From the cell containing the given text, extract its center point as (X, Y) coordinate. 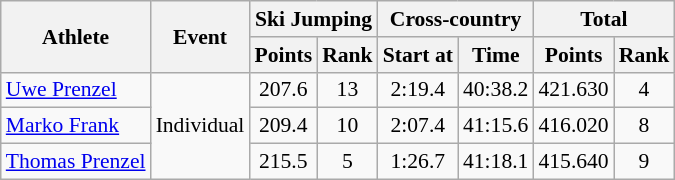
Thomas Prenzel (76, 162)
41:15.6 (496, 126)
Uwe Prenzel (76, 90)
421.630 (573, 90)
Marko Frank (76, 126)
9 (644, 162)
13 (348, 90)
41:18.1 (496, 162)
Start at (418, 55)
Total (604, 19)
Event (200, 36)
215.5 (283, 162)
5 (348, 162)
2:07.4 (418, 126)
416.020 (573, 126)
40:38.2 (496, 90)
Athlete (76, 36)
Time (496, 55)
8 (644, 126)
4 (644, 90)
1:26.7 (418, 162)
2:19.4 (418, 90)
209.4 (283, 126)
Cross-country (456, 19)
Ski Jumping (313, 19)
415.640 (573, 162)
207.6 (283, 90)
Individual (200, 126)
10 (348, 126)
